Extract the [x, y] coordinate from the center of the cell holding the provided text.  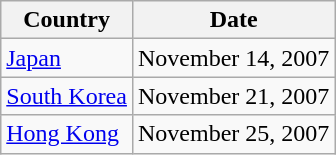
November 21, 2007 [233, 96]
November 25, 2007 [233, 134]
Hong Kong [67, 134]
November 14, 2007 [233, 58]
Japan [67, 58]
Country [67, 20]
South Korea [67, 96]
Date [233, 20]
